Capture the cell that displays the provided text and extract its (x, y) central coordinate. 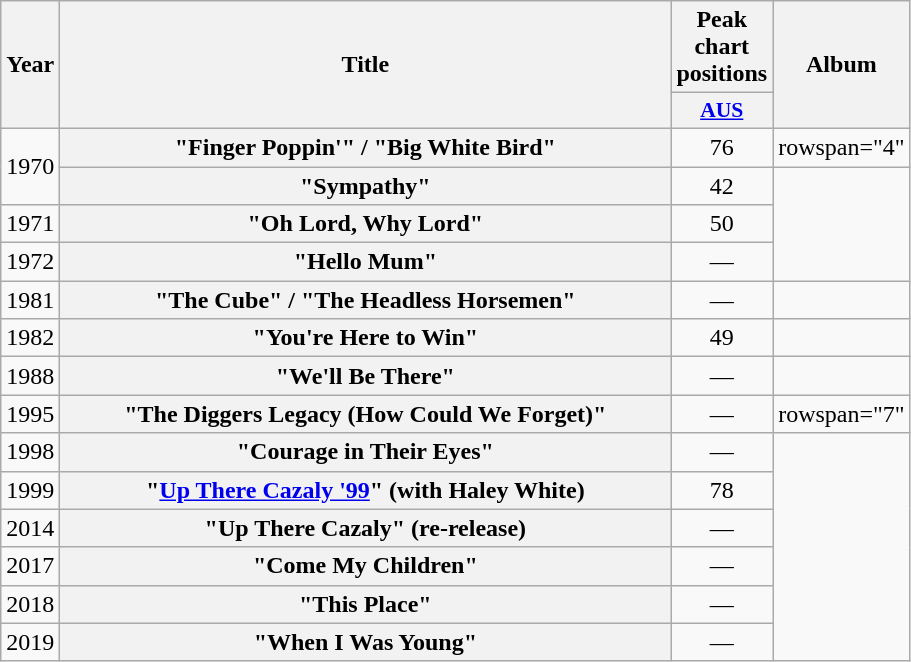
"Up There Cazaly '99" (with Haley White) (366, 490)
"Oh Lord, Why Lord" (366, 224)
"You're Here to Win" (366, 338)
rowspan="7" (842, 414)
"The Diggers Legacy (How Could We Forget)" (366, 414)
"Sympathy" (366, 185)
2014 (30, 528)
1982 (30, 338)
1998 (30, 452)
76 (722, 147)
Year (30, 65)
"This Place" (366, 604)
"Come My Children" (366, 566)
"We'll Be There" (366, 376)
"When I Was Young" (366, 642)
42 (722, 185)
1995 (30, 414)
50 (722, 224)
2018 (30, 604)
2019 (30, 642)
Album (842, 65)
Title (366, 65)
"Hello Mum" (366, 262)
Peak chartpositions (722, 47)
1981 (30, 300)
1970 (30, 166)
49 (722, 338)
1988 (30, 376)
1999 (30, 490)
"Courage in Their Eyes" (366, 452)
1972 (30, 262)
"Finger Poppin'" / "Big White Bird" (366, 147)
1971 (30, 224)
"The Cube" / "The Headless Horsemen" (366, 300)
AUS (722, 111)
2017 (30, 566)
rowspan="4" (842, 147)
78 (722, 490)
"Up There Cazaly" (re-release) (366, 528)
